Search for the cell housing the specified text and yield its [X, Y] center coordinate. 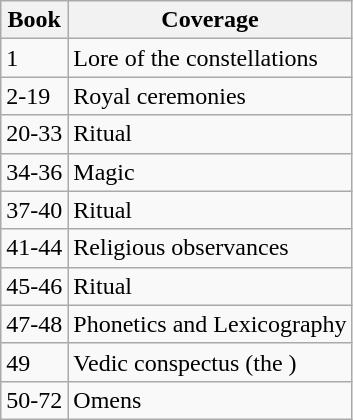
1 [34, 58]
Magic [210, 172]
Phonetics and Lexicography [210, 324]
Religious observances [210, 248]
47-48 [34, 324]
45-46 [34, 286]
Book [34, 20]
Lore of the constellations [210, 58]
Vedic conspectus (the ) [210, 362]
Coverage [210, 20]
34-36 [34, 172]
41-44 [34, 248]
37-40 [34, 210]
Omens [210, 400]
2-19 [34, 96]
50-72 [34, 400]
20-33 [34, 134]
Royal ceremonies [210, 96]
49 [34, 362]
